Detect which cell encompasses the target text, then output its [x, y] center coordinate. 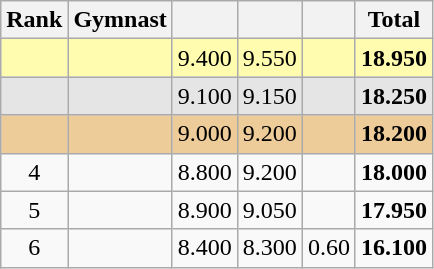
18.950 [394, 58]
16.100 [394, 248]
5 [34, 210]
8.800 [204, 172]
9.550 [270, 58]
9.150 [270, 96]
6 [34, 248]
9.400 [204, 58]
8.400 [204, 248]
17.950 [394, 210]
8.300 [270, 248]
18.000 [394, 172]
4 [34, 172]
18.250 [394, 96]
9.000 [204, 134]
9.050 [270, 210]
0.60 [328, 248]
Rank [34, 20]
18.200 [394, 134]
8.900 [204, 210]
9.100 [204, 96]
Total [394, 20]
Gymnast [120, 20]
